Return [X, Y] of the center of cell containing provided text 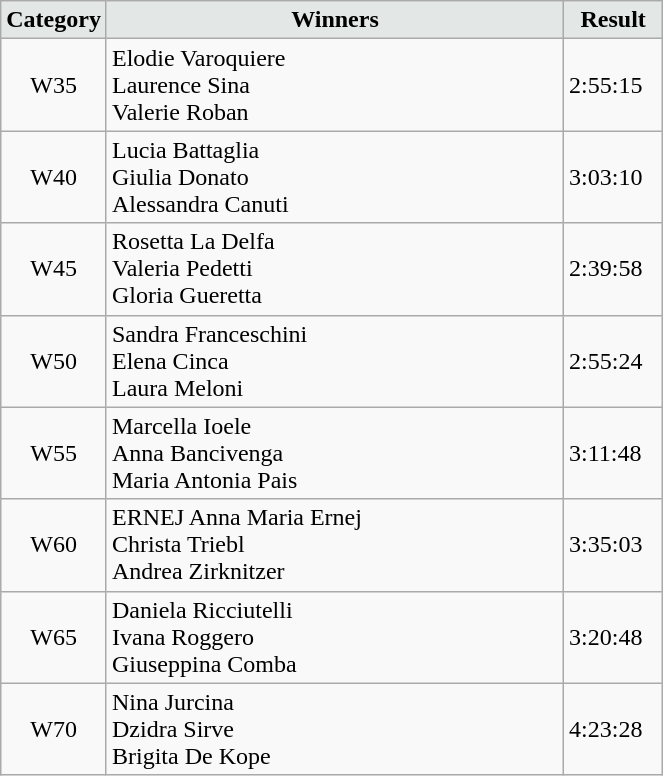
Sandra Franceschini Elena Cinca Laura Meloni [334, 361]
Marcella Ioele Anna Bancivenga Maria Antonia Pais [334, 453]
W60 [54, 545]
Lucia Battaglia Giulia Donato Alessandra Canuti [334, 177]
W45 [54, 269]
2:55:24 [614, 361]
Daniela Ricciutelli Ivana Roggero Giuseppina Comba [334, 637]
Nina Jurcina Dzidra Sirve Brigita De Kope [334, 729]
3:03:10 [614, 177]
W40 [54, 177]
Winners [334, 20]
2:39:58 [614, 269]
W50 [54, 361]
2:55:15 [614, 85]
ERNEJ Anna Maria Ernej Christa Triebl Andrea Zirknitzer [334, 545]
4:23:28 [614, 729]
3:11:48 [614, 453]
3:35:03 [614, 545]
W35 [54, 85]
W65 [54, 637]
W70 [54, 729]
Result [614, 20]
Elodie Varoquiere Laurence Sina Valerie Roban [334, 85]
Category [54, 20]
3:20:48 [614, 637]
W55 [54, 453]
Rosetta La Delfa Valeria Pedetti Gloria Gueretta [334, 269]
